Return the [X, Y] coordinate for the center point of the cell that contains the specified text.  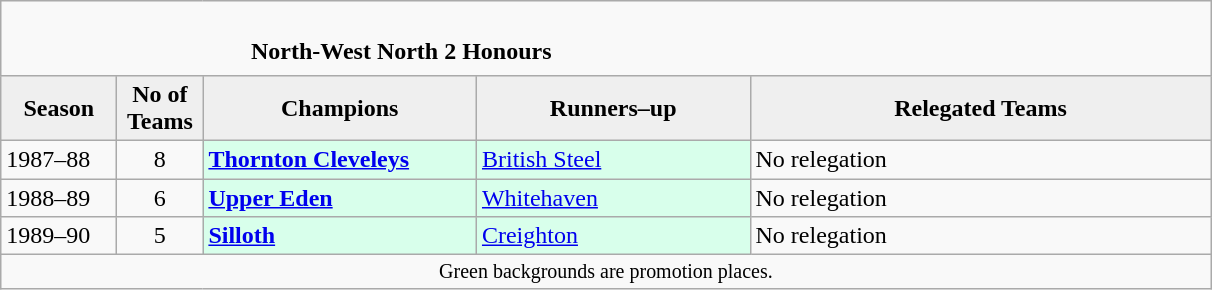
Relegated Teams [980, 108]
1989–90 [59, 236]
No of Teams [160, 108]
Silloth [340, 236]
British Steel [613, 159]
5 [160, 236]
Whitehaven [613, 197]
Upper Eden [340, 197]
Creighton [613, 236]
Runners–up [613, 108]
1988–89 [59, 197]
1987–88 [59, 159]
Champions [340, 108]
Season [59, 108]
8 [160, 159]
Thornton Cleveleys [340, 159]
Green backgrounds are promotion places. [606, 272]
6 [160, 197]
